Determine the [x, y] coordinate at the center of the cell enclosing the given text.  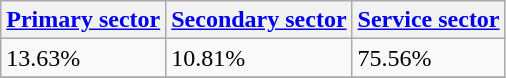
Secondary sector [259, 20]
Primary sector [84, 20]
10.81% [259, 58]
13.63% [84, 58]
75.56% [428, 58]
Service sector [428, 20]
